Identify which cell holds the provided text, then report its (x, y) central coordinate. 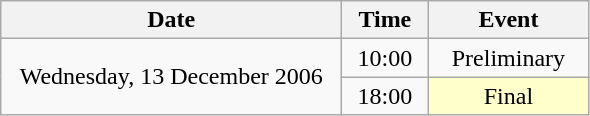
Final (508, 96)
Date (172, 20)
Time (385, 20)
10:00 (385, 58)
Preliminary (508, 58)
Wednesday, 13 December 2006 (172, 77)
18:00 (385, 96)
Event (508, 20)
